Return [x, y] of the center of cell containing provided text 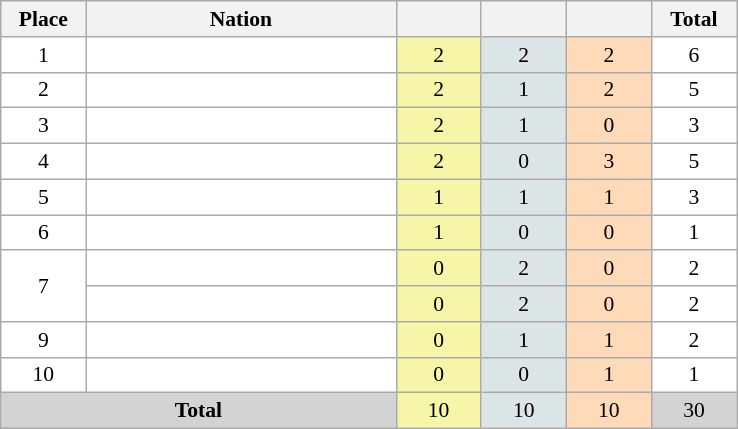
4 [44, 162]
30 [694, 411]
Nation [241, 19]
Place [44, 19]
7 [44, 286]
9 [44, 340]
